Return (x, y) of the center of cell containing provided text 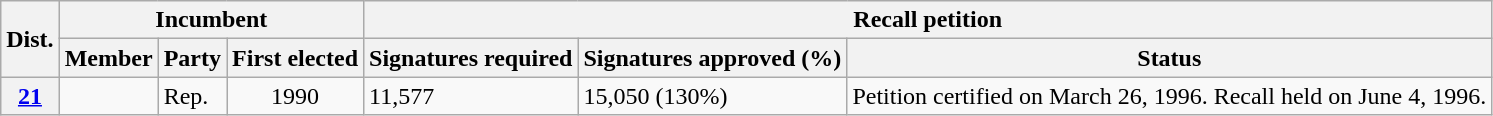
Party (192, 58)
Recall petition (928, 20)
Status (1170, 58)
15,050 (130%) (712, 96)
Member (108, 58)
Signatures required (471, 58)
Signatures approved (%) (712, 58)
11,577 (471, 96)
Dist. (30, 39)
Petition certified on March 26, 1996. Recall held on June 4, 1996. (1170, 96)
1990 (296, 96)
First elected (296, 58)
21 (30, 96)
Incumbent (211, 20)
Rep. (192, 96)
